For the text-containing cell, return its midpoint in [x, y] coordinate format. 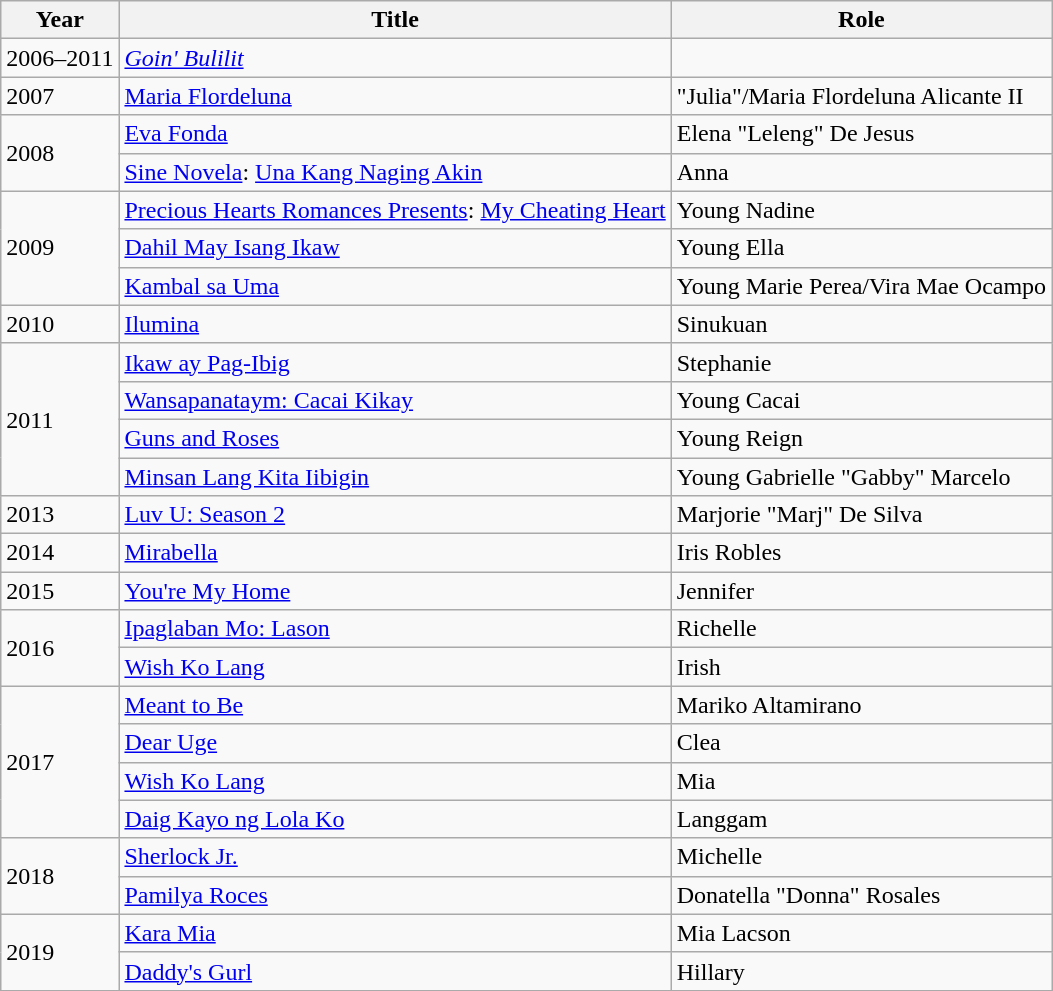
You're My Home [395, 591]
Sine Novela: Una Kang Naging Akin [395, 172]
Sinukuan [861, 324]
Minsan Lang Kita Iibigin [395, 477]
2010 [60, 324]
2008 [60, 153]
Young Nadine [861, 210]
Hillary [861, 971]
Mariko Altamirano [861, 705]
Anna [861, 172]
2011 [60, 419]
Ikaw ay Pag-Ibig [395, 362]
Irish [861, 667]
Iris Robles [861, 553]
2019 [60, 952]
Young Marie Perea/Vira Mae Ocampo [861, 286]
Kara Mia [395, 933]
Daddy's Gurl [395, 971]
Ilumina [395, 324]
Guns and Roses [395, 438]
Daig Kayo ng Lola Ko [395, 819]
2013 [60, 515]
Elena "Leleng" De Jesus [861, 134]
Donatella "Donna" Rosales [861, 895]
Stephanie [861, 362]
Clea [861, 743]
Sherlock Jr. [395, 857]
Goin' Bulilit [395, 58]
Pamilya Roces [395, 895]
2018 [60, 876]
Meant to Be [395, 705]
Dear Uge [395, 743]
Young Cacai [861, 400]
"Julia"/Maria Flordeluna Alicante II [861, 96]
Role [861, 20]
Eva Fonda [395, 134]
2017 [60, 762]
Luv U: Season 2 [395, 515]
2006–2011 [60, 58]
Kambal sa Uma [395, 286]
Precious Hearts Romances Presents: My Cheating Heart [395, 210]
Young Gabrielle "Gabby" Marcelo [861, 477]
Jennifer [861, 591]
2009 [60, 248]
2016 [60, 648]
2015 [60, 591]
Young Reign [861, 438]
Langgam [861, 819]
2014 [60, 553]
Marjorie "Marj" De Silva [861, 515]
Mirabella [395, 553]
Mia [861, 781]
Maria Flordeluna [395, 96]
Title [395, 20]
Mia Lacson [861, 933]
Michelle [861, 857]
Dahil May Isang Ikaw [395, 248]
Year [60, 20]
Ipaglaban Mo: Lason [395, 629]
Young Ella [861, 248]
2007 [60, 96]
Wansapanataym: Cacai Kikay [395, 400]
Richelle [861, 629]
